Return [x, y] of the center of cell containing provided text 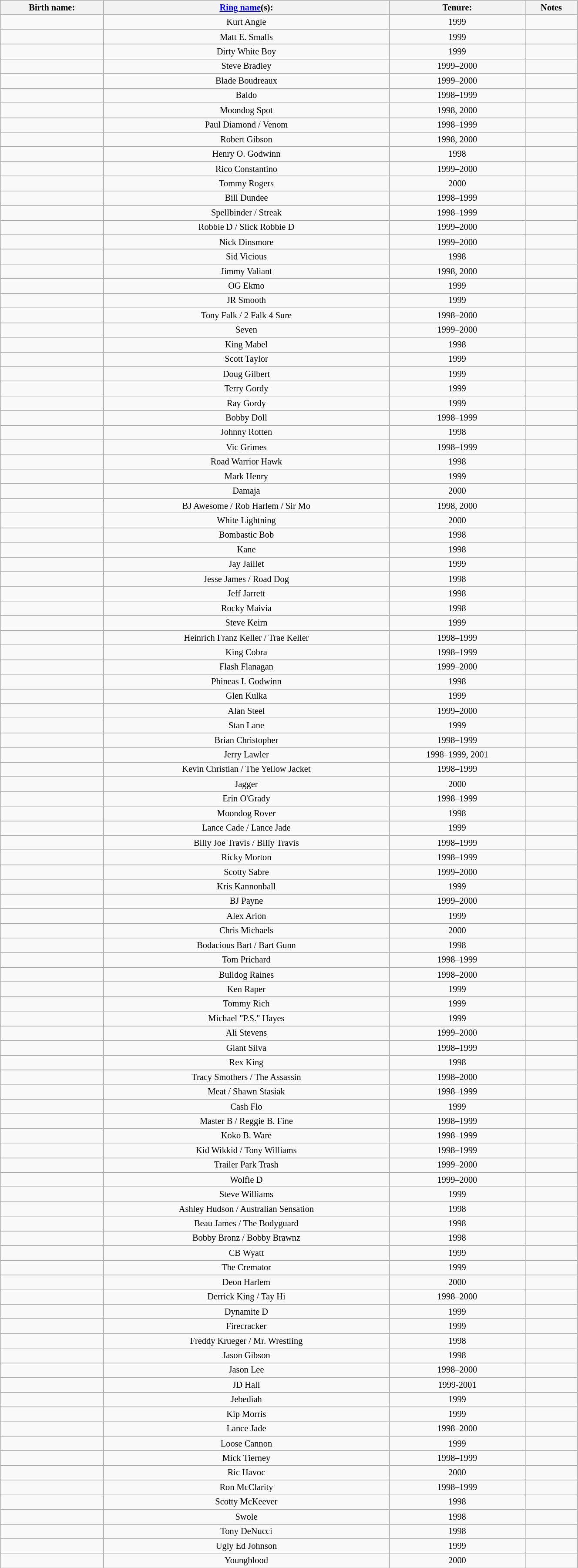
Freddy Krueger / Mr. Wrestling [246, 1341]
Jagger [246, 784]
Kurt Angle [246, 22]
Jay Jaillet [246, 564]
Alex Arion [246, 916]
JD Hall [246, 1385]
Ken Raper [246, 989]
BJ Payne [246, 901]
Henry O. Godwinn [246, 154]
1998–1999, 2001 [457, 755]
Rex King [246, 1063]
Ring name(s): [246, 7]
White Lightning [246, 520]
Dirty White Boy [246, 51]
Bulldog Raines [246, 975]
Cash Flo [246, 1107]
Youngblood [246, 1561]
Tommy Rich [246, 1004]
Kevin Christian / The Yellow Jacket [246, 769]
Heinrich Franz Keller / Trae Keller [246, 638]
Bombastic Bob [246, 535]
Erin O'Grady [246, 799]
Kane [246, 550]
Trailer Park Trash [246, 1165]
Kid Wikkid / Tony Williams [246, 1151]
Tenure: [457, 7]
Jesse James / Road Dog [246, 579]
Bobby Bronz / Bobby Brawnz [246, 1238]
Jeff Jarrett [246, 594]
Meat / Shawn Stasiak [246, 1092]
Scott Taylor [246, 359]
Bill Dundee [246, 198]
Ron McClarity [246, 1487]
Alan Steel [246, 711]
Tom Prichard [246, 960]
Loose Cannon [246, 1444]
Kris Kannonball [246, 887]
Notes [551, 7]
Doug Gilbert [246, 374]
Moondog Spot [246, 110]
Phineas I. Godwinn [246, 682]
Dynamite D [246, 1312]
Wolfie D [246, 1180]
Jerry Lawler [246, 755]
Tommy Rogers [246, 183]
Ali Stevens [246, 1033]
Lance Jade [246, 1429]
Derrick King / Tay Hi [246, 1297]
Swole [246, 1517]
Paul Diamond / Venom [246, 125]
Jason Lee [246, 1370]
Bobby Doll [246, 418]
Ashley Hudson / Australian Sensation [246, 1209]
Baldo [246, 95]
Robert Gibson [246, 139]
Spellbinder / Streak [246, 213]
OG Ekmo [246, 286]
Scotty Sabre [246, 872]
Robbie D / Slick Robbie D [246, 227]
Michael "P.S." Hayes [246, 1019]
Tony DeNucci [246, 1531]
1999-2001 [457, 1385]
Chris Michaels [246, 931]
Mick Tierney [246, 1458]
Brian Christopher [246, 740]
Ray Gordy [246, 403]
Mark Henry [246, 476]
Road Warrior Hawk [246, 462]
Jebediah [246, 1400]
King Mabel [246, 344]
King Cobra [246, 652]
BJ Awesome / Rob Harlem / Sir Mo [246, 506]
Deon Harlem [246, 1282]
CB Wyatt [246, 1253]
Nick Dinsmore [246, 242]
Steve Williams [246, 1194]
Master B / Reggie B. Fine [246, 1121]
Tracy Smothers / The Assassin [246, 1077]
JR Smooth [246, 300]
Beau James / The Bodyguard [246, 1224]
Matt E. Smalls [246, 37]
Sid Vicious [246, 256]
Rocky Maivia [246, 608]
Bodacious Bart / Bart Gunn [246, 945]
Ugly Ed Johnson [246, 1546]
Firecracker [246, 1326]
Koko B. Ware [246, 1136]
Scotty McKeever [246, 1502]
Steve Bradley [246, 66]
Moondog Rover [246, 813]
Jimmy Valiant [246, 271]
Johnny Rotten [246, 432]
Lance Cade / Lance Jade [246, 828]
Glen Kulka [246, 696]
Rico Constantino [246, 169]
Flash Flanagan [246, 667]
Giant Silva [246, 1048]
Ricky Morton [246, 857]
Jason Gibson [246, 1356]
The Cremator [246, 1268]
Stan Lane [246, 726]
Tony Falk / 2 Falk 4 Sure [246, 315]
Billy Joe Travis / Billy Travis [246, 843]
Kip Morris [246, 1414]
Blade Boudreaux [246, 81]
Ric Havoc [246, 1473]
Steve Keirn [246, 623]
Birth name: [52, 7]
Seven [246, 330]
Vic Grimes [246, 447]
Damaja [246, 491]
Terry Gordy [246, 388]
